Pinpoint the cell where the given text exists, returning its (X, Y) midpoint coordinate. 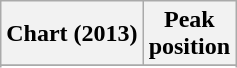
Chart (2013) (72, 34)
Peakposition (189, 34)
